Return the [x, y] coordinate for the center point of the cell that contains the specified text.  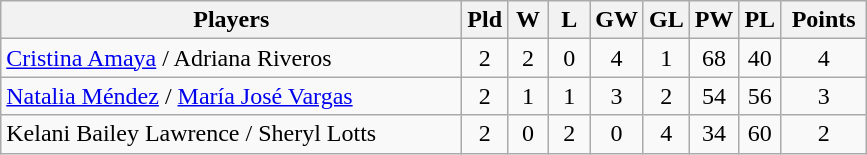
Natalia Méndez / María José Vargas [232, 96]
Cristina Amaya / Adriana Riveros [232, 58]
Pld [485, 20]
W [528, 20]
GW [617, 20]
68 [714, 58]
60 [760, 134]
56 [760, 96]
L [570, 20]
54 [714, 96]
Kelani Bailey Lawrence / Sheryl Lotts [232, 134]
Points [824, 20]
Players [232, 20]
34 [714, 134]
PL [760, 20]
GL [666, 20]
40 [760, 58]
PW [714, 20]
